Provide the (x, y) coordinate of the cell's center where the given text is located.  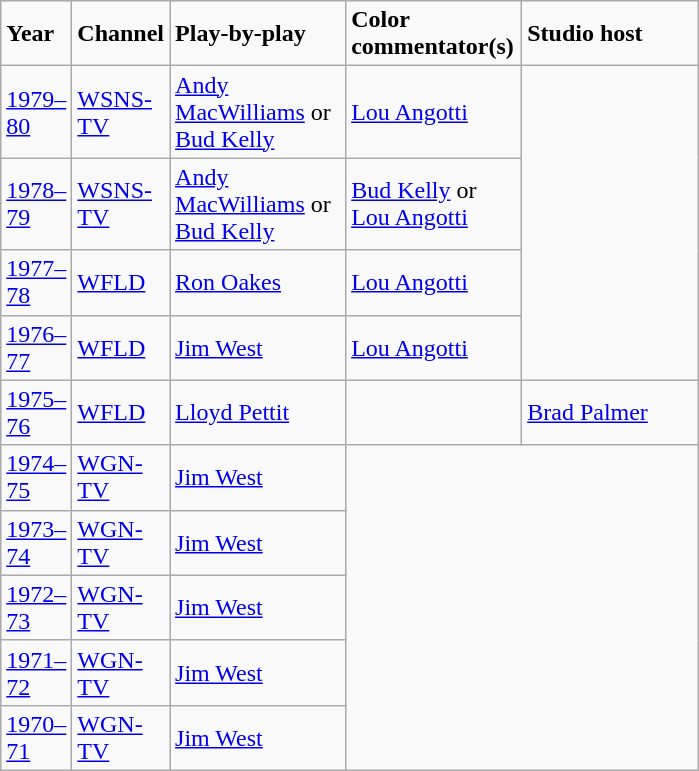
Color commentator(s) (434, 34)
1978–79 (36, 204)
1976–77 (36, 348)
1974–75 (36, 478)
Brad Palmer (610, 412)
Play-by-play (258, 34)
Studio host (610, 34)
1973–74 (36, 542)
Bud Kelly or Lou Angotti (434, 204)
1979–80 (36, 112)
1977–78 (36, 282)
1971–72 (36, 672)
Lloyd Pettit (258, 412)
1975–76 (36, 412)
Ron Oakes (258, 282)
1970–71 (36, 738)
Channel (121, 34)
Year (36, 34)
1972–73 (36, 608)
